For the text-containing cell, return its midpoint in (x, y) coordinate format. 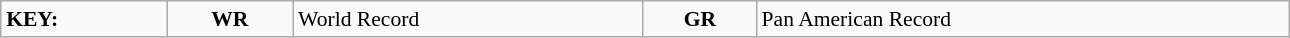
KEY: (84, 19)
WR (230, 19)
World Record (468, 19)
GR (700, 19)
Pan American Record (1023, 19)
